Return the [x, y] coordinate for the center point of the cell that contains the specified text.  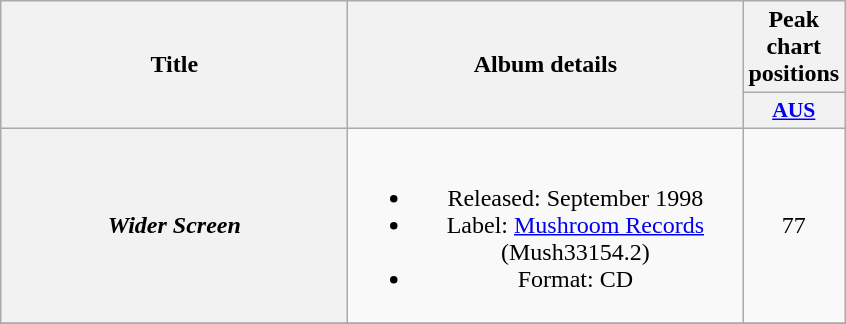
77 [794, 225]
Title [174, 65]
AUS [794, 111]
Album details [546, 65]
Released: September 1998Label: Mushroom Records (Mush33154.2)Format: CD [546, 225]
Wider Screen [174, 225]
Peak chart positions [794, 47]
